For the text-containing cell, return its midpoint in (X, Y) coordinate format. 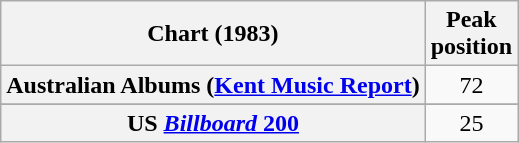
Australian Albums (Kent Music Report) (213, 85)
25 (471, 123)
72 (471, 85)
Chart (1983) (213, 34)
US Billboard 200 (213, 123)
Peakposition (471, 34)
